Find where the given text appears and provide that cell's center as [x, y] coordinate. 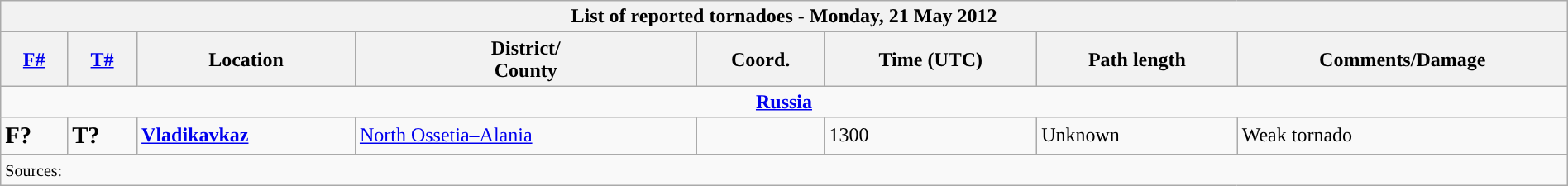
Path length [1138, 60]
Comments/Damage [1403, 60]
F? [35, 136]
Time (UTC) [931, 60]
Unknown [1138, 136]
1300 [931, 136]
Russia [784, 102]
T? [103, 136]
Location [246, 60]
North Ossetia–Alania [526, 136]
Weak tornado [1403, 136]
Sources: [784, 169]
Vladikavkaz [246, 136]
District/County [526, 60]
List of reported tornadoes - Monday, 21 May 2012 [784, 17]
T# [103, 60]
F# [35, 60]
Coord. [761, 60]
